Pinpoint the cell where the given text exists, returning its [X, Y] midpoint coordinate. 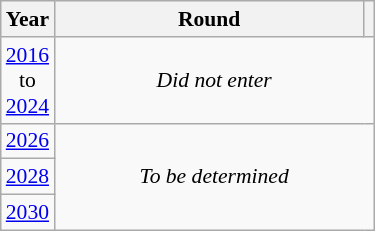
Did not enter [214, 80]
2028 [28, 177]
2030 [28, 213]
2026 [28, 141]
Year [28, 19]
2016to2024 [28, 80]
Round [209, 19]
To be determined [214, 176]
